Extract the [X, Y] coordinate from the center of the cell holding the provided text.  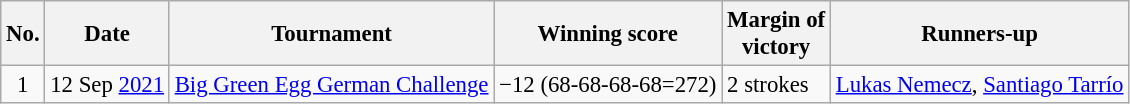
Runners-up [979, 34]
No. [23, 34]
1 [23, 85]
12 Sep 2021 [107, 85]
Winning score [608, 34]
2 strokes [776, 85]
Margin ofvictory [776, 34]
Big Green Egg German Challenge [331, 85]
Lukas Nemecz, Santiago Tarrío [979, 85]
Tournament [331, 34]
−12 (68-68-68-68=272) [608, 85]
Date [107, 34]
